Output the (X, Y) coordinate of the center of the cell containing the given text.  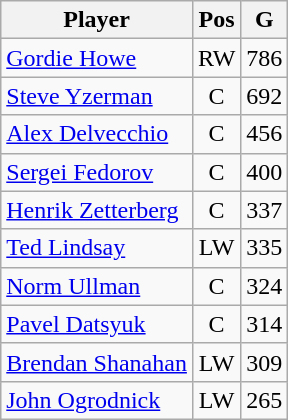
324 (264, 286)
John Ogrodnick (97, 400)
Henrik Zetterberg (97, 210)
Brendan Shanahan (97, 362)
G (264, 20)
Gordie Howe (97, 58)
Steve Yzerman (97, 96)
Player (97, 20)
RW (216, 58)
786 (264, 58)
337 (264, 210)
Pavel Datsyuk (97, 324)
Norm Ullman (97, 286)
Sergei Fedorov (97, 172)
335 (264, 248)
456 (264, 134)
Ted Lindsay (97, 248)
Pos (216, 20)
309 (264, 362)
400 (264, 172)
692 (264, 96)
314 (264, 324)
265 (264, 400)
Alex Delvecchio (97, 134)
